Return [X, Y] of the center of cell containing provided text 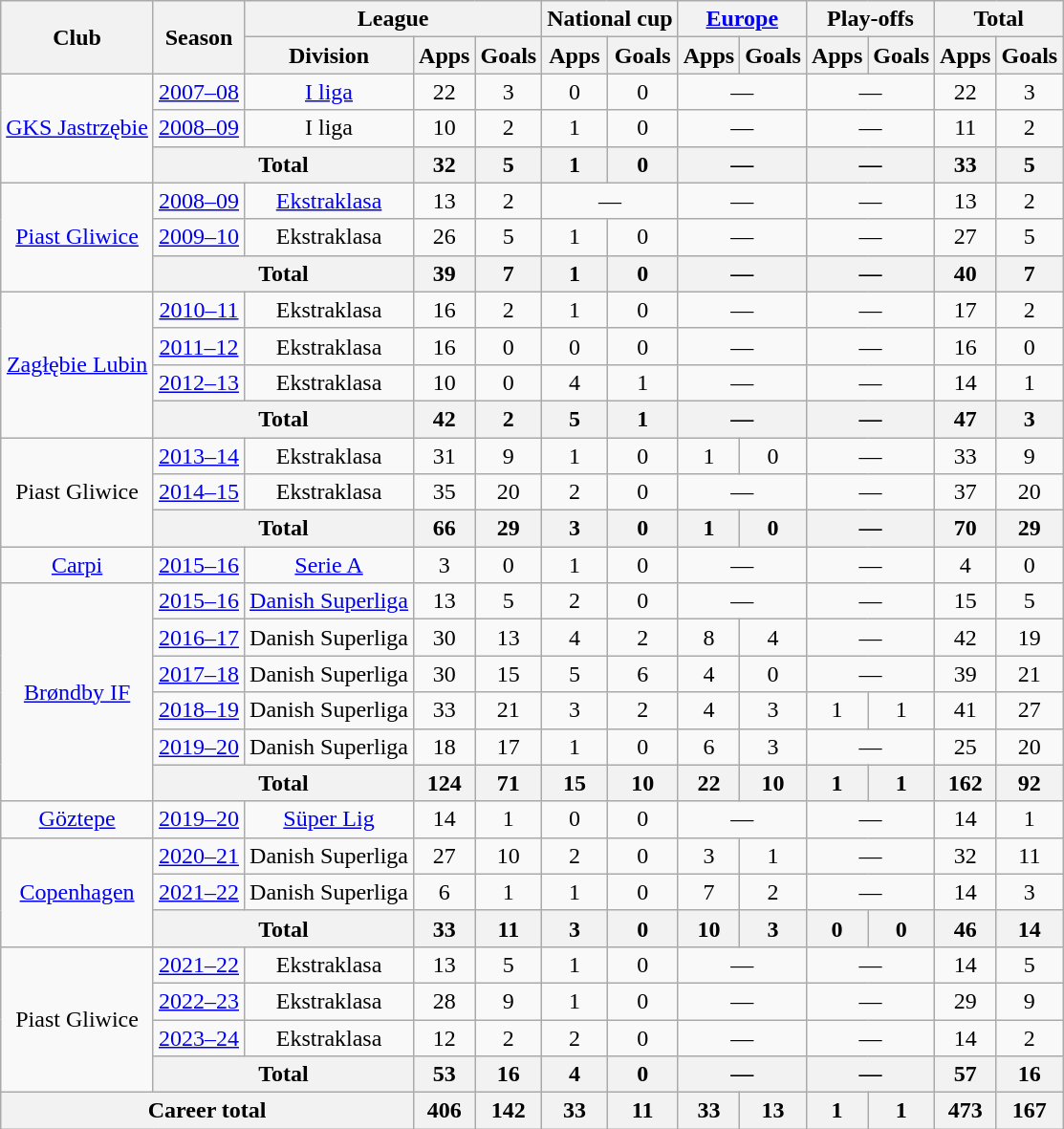
40 [966, 273]
92 [1030, 783]
Season [199, 37]
2020–21 [199, 856]
47 [966, 419]
League [394, 19]
124 [445, 783]
35 [445, 492]
2013–14 [199, 456]
28 [445, 1001]
Zagłębie Lubin [77, 364]
57 [966, 1075]
167 [1030, 1111]
71 [509, 783]
66 [445, 529]
26 [445, 237]
GKS Jastrzębie [77, 128]
473 [966, 1111]
2017–18 [199, 674]
2023–24 [199, 1037]
2016–17 [199, 638]
70 [966, 529]
2009–10 [199, 237]
25 [966, 747]
142 [509, 1111]
18 [445, 747]
2022–23 [199, 1001]
Carpi [77, 565]
19 [1030, 638]
2010–11 [199, 310]
8 [708, 638]
2012–13 [199, 382]
Europe [742, 19]
41 [966, 710]
2014–15 [199, 492]
Play-offs [870, 19]
2018–19 [199, 710]
National cup [610, 19]
2011–12 [199, 346]
Career total [207, 1111]
53 [445, 1075]
2007–08 [199, 92]
Division [329, 55]
Süper Lig [329, 819]
12 [445, 1037]
Serie A [329, 565]
31 [445, 456]
Göztepe [77, 819]
Brøndby IF [77, 692]
Club [77, 37]
Copenhagen [77, 892]
162 [966, 783]
46 [966, 928]
37 [966, 492]
406 [445, 1111]
